Pinpoint the cell where the given text exists, returning its (X, Y) midpoint coordinate. 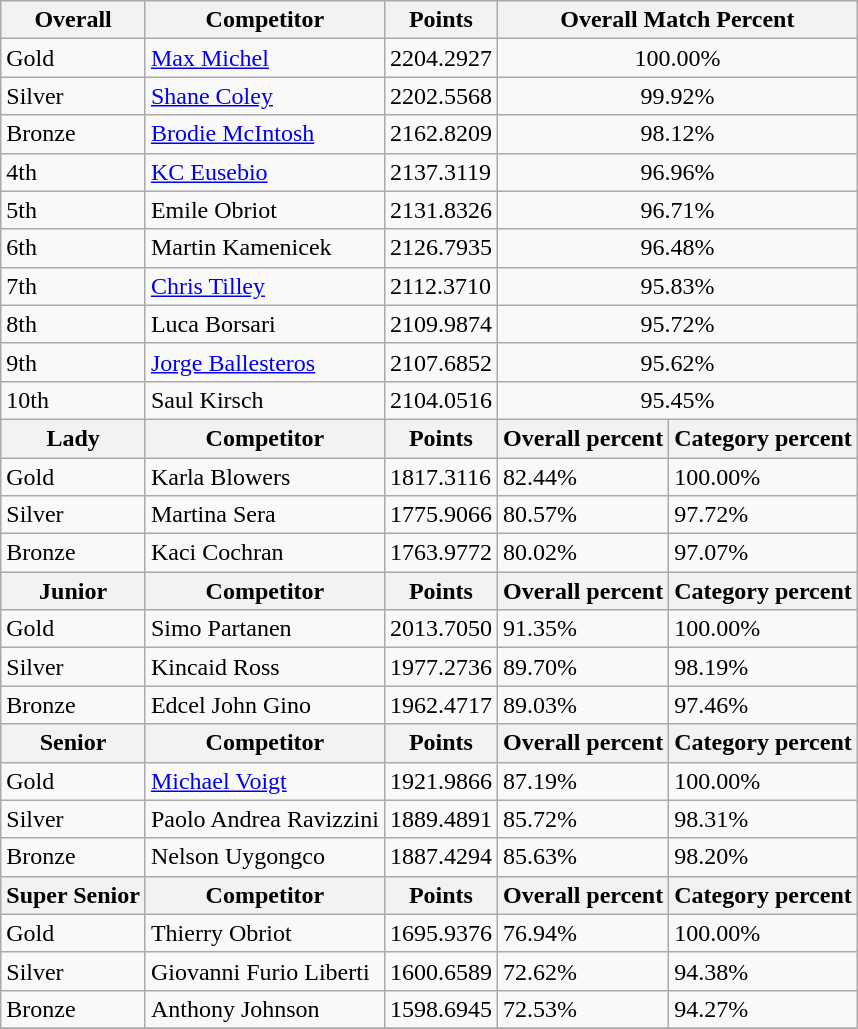
1887.4294 (440, 857)
1763.9772 (440, 553)
Chris Tilley (264, 286)
Kaci Cochran (264, 553)
72.53% (582, 1009)
Emile Obriot (264, 210)
Shane Coley (264, 96)
2013.7050 (440, 629)
Overall Match Percent (677, 20)
99.92% (677, 96)
Overall (74, 20)
Kincaid Ross (264, 667)
98.31% (764, 819)
2137.3119 (440, 172)
85.63% (582, 857)
4th (74, 172)
1921.9866 (440, 781)
96.96% (677, 172)
8th (74, 324)
94.27% (764, 1009)
9th (74, 362)
Luca Borsari (264, 324)
1695.9376 (440, 933)
98.12% (677, 134)
Thierry Obriot (264, 933)
95.83% (677, 286)
94.38% (764, 971)
97.46% (764, 705)
82.44% (582, 477)
Jorge Ballesteros (264, 362)
89.70% (582, 667)
80.02% (582, 553)
80.57% (582, 515)
2107.6852 (440, 362)
1889.4891 (440, 819)
Super Senior (74, 895)
2162.8209 (440, 134)
87.19% (582, 781)
Anthony Johnson (264, 1009)
2104.0516 (440, 400)
Saul Kirsch (264, 400)
1962.4717 (440, 705)
89.03% (582, 705)
Karla Blowers (264, 477)
1600.6589 (440, 971)
2112.3710 (440, 286)
Brodie McIntosh (264, 134)
2202.5568 (440, 96)
2109.9874 (440, 324)
Martin Kamenicek (264, 248)
76.94% (582, 933)
Nelson Uygongco (264, 857)
2131.8326 (440, 210)
2204.2927 (440, 58)
6th (74, 248)
7th (74, 286)
KC Eusebio (264, 172)
1775.9066 (440, 515)
98.20% (764, 857)
85.72% (582, 819)
Michael Voigt (264, 781)
95.62% (677, 362)
Senior (74, 743)
Edcel John Gino (264, 705)
Lady (74, 438)
91.35% (582, 629)
1598.6945 (440, 1009)
1817.3116 (440, 477)
1977.2736 (440, 667)
98.19% (764, 667)
10th (74, 400)
Simo Partanen (264, 629)
Giovanni Furio Liberti (264, 971)
Junior (74, 591)
Paolo Andrea Ravizzini (264, 819)
2126.7935 (440, 248)
72.62% (582, 971)
Martina Sera (264, 515)
Max Michel (264, 58)
5th (74, 210)
95.45% (677, 400)
95.72% (677, 324)
96.71% (677, 210)
96.48% (677, 248)
97.72% (764, 515)
97.07% (764, 553)
